Pinpoint the cell where the given text exists, returning its (x, y) midpoint coordinate. 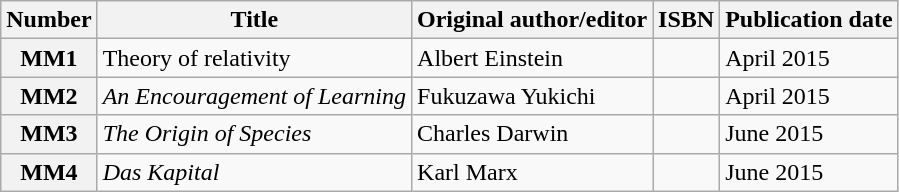
MM2 (49, 96)
Das Kapital (254, 172)
ISBN (686, 20)
Fukuzawa Yukichi (532, 96)
The Origin of Species (254, 134)
Karl Marx (532, 172)
Publication date (809, 20)
Original author/editor (532, 20)
Title (254, 20)
Theory of relativity (254, 58)
Charles Darwin (532, 134)
MM1 (49, 58)
MM4 (49, 172)
An Encouragement of Learning (254, 96)
Albert Einstein (532, 58)
MM3 (49, 134)
Number (49, 20)
